Provide the [X, Y] coordinate of the cell's center where the given text is located.  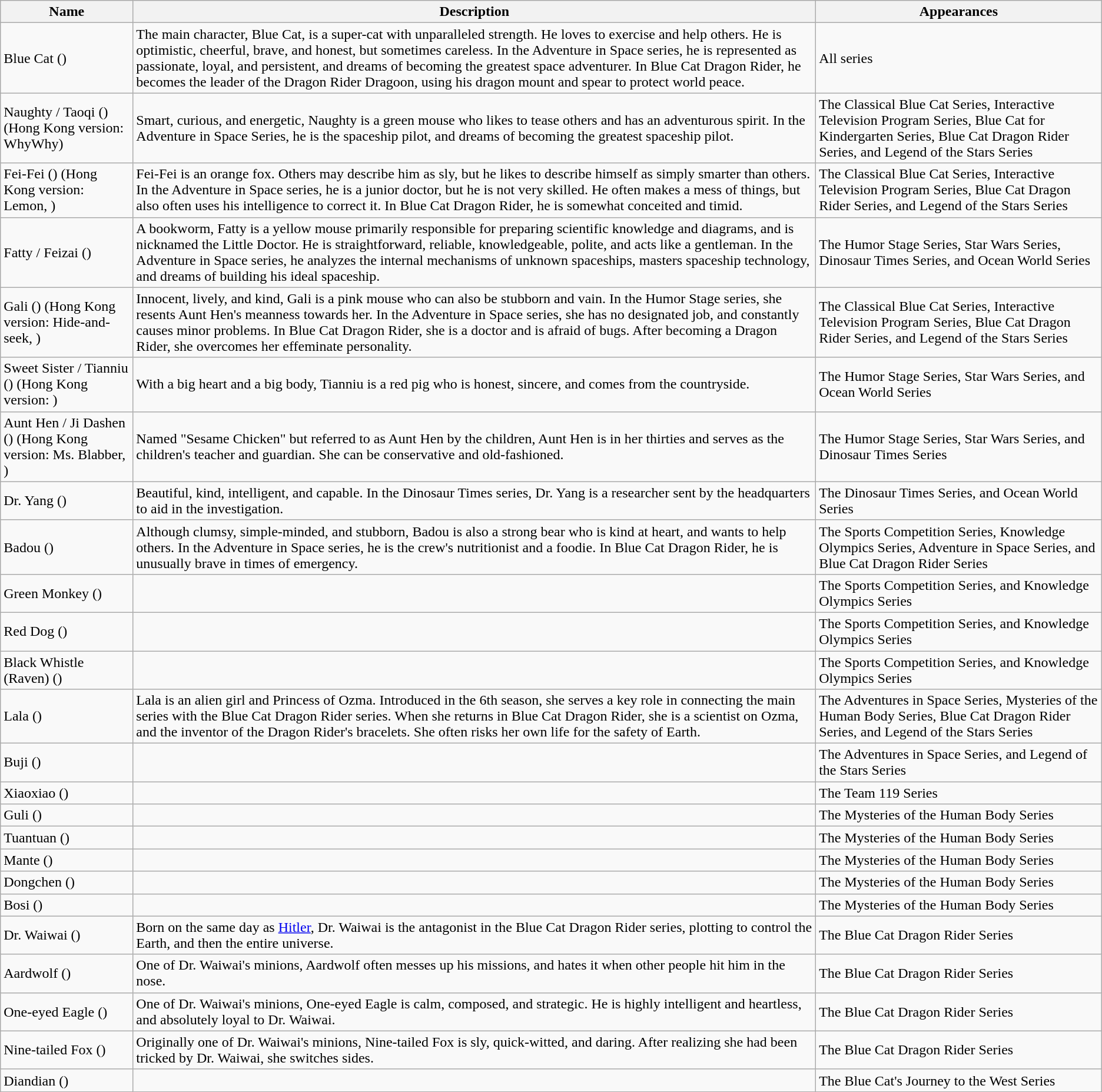
The Adventures in Space Series, and Legend of the Stars Series [959, 763]
Fatty / Feizai () [67, 252]
The Blue Cat's Journey to the West Series [959, 1080]
Badou () [67, 547]
The Humor Stage Series, Star Wars Series, Dinosaur Times Series, and Ocean World Series [959, 252]
Mante () [67, 860]
Aunt Hen / Ji Dashen () (Hong Kong version: Ms. Blabber, ) [67, 446]
Naughty / Taoqi () (Hong Kong version: WhyWhy) [67, 128]
Guli () [67, 815]
The Team 119 Series [959, 793]
All series [959, 58]
Dongchen () [67, 882]
Black Whistle (Raven) () [67, 670]
Aardwolf () [67, 974]
Tuantuan () [67, 838]
Gali () (Hong Kong version: Hide-and-seek, ) [67, 323]
Lala () [67, 716]
The Adventures in Space Series, Mysteries of the Human Body Series, Blue Cat Dragon Rider Series, and Legend of the Stars Series [959, 716]
The Dinosaur Times Series, and Ocean World Series [959, 500]
Appearances [959, 12]
Bosi () [67, 905]
Dr. Waiwai () [67, 935]
Dr. Yang () [67, 500]
Green Monkey () [67, 593]
Diandian () [67, 1080]
The Humor Stage Series, Star Wars Series, and Dinosaur Times Series [959, 446]
The Humor Stage Series, Star Wars Series, and Ocean World Series [959, 384]
Xiaoxiao () [67, 793]
Fei-Fei () (Hong Kong version: Lemon, ) [67, 190]
Sweet Sister / Tianniu () (Hong Kong version: ) [67, 384]
Name [67, 12]
Red Dog () [67, 631]
Nine-tailed Fox () [67, 1050]
With a big heart and a big body, Tianniu is a red pig who is honest, sincere, and comes from the countryside. [474, 384]
One-eyed Eagle () [67, 1011]
Blue Cat () [67, 58]
Description [474, 12]
One of Dr. Waiwai's minions, Aardwolf often messes up his missions, and hates it when other people hit him in the nose. [474, 974]
Buji () [67, 763]
The Sports Competition Series, Knowledge Olympics Series, Adventure in Space Series, and Blue Cat Dragon Rider Series [959, 547]
